Return the (X, Y) coordinate for the center point of the cell that contains the specified text.  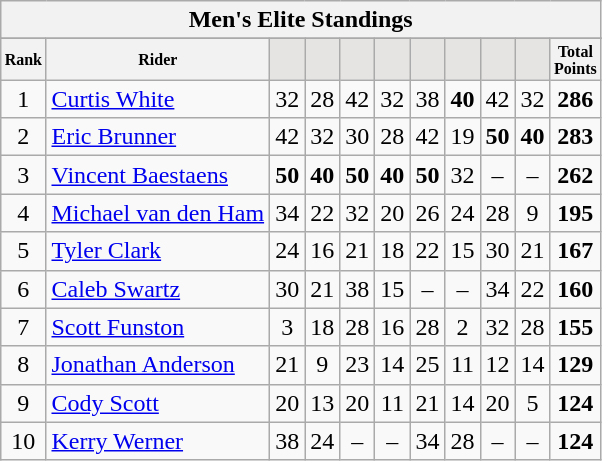
1 (24, 99)
Jonathan Anderson (158, 365)
Cody Scott (158, 403)
129 (576, 365)
12 (498, 365)
Curtis White (158, 99)
23 (358, 365)
TotalPoints (576, 60)
167 (576, 251)
10 (24, 441)
Eric Brunner (158, 137)
8 (24, 365)
155 (576, 327)
Vincent Baestaens (158, 175)
6 (24, 289)
160 (576, 289)
195 (576, 213)
25 (428, 365)
19 (462, 137)
Rider (158, 60)
7 (24, 327)
Caleb Swartz (158, 289)
13 (322, 403)
Kerry Werner (158, 441)
283 (576, 137)
Scott Funston (158, 327)
4 (24, 213)
Men's Elite Standings (301, 20)
Rank (24, 60)
26 (428, 213)
262 (576, 175)
286 (576, 99)
Tyler Clark (158, 251)
Michael van den Ham (158, 213)
